Determine the [x, y] coordinate at the center of the cell enclosing the given text.  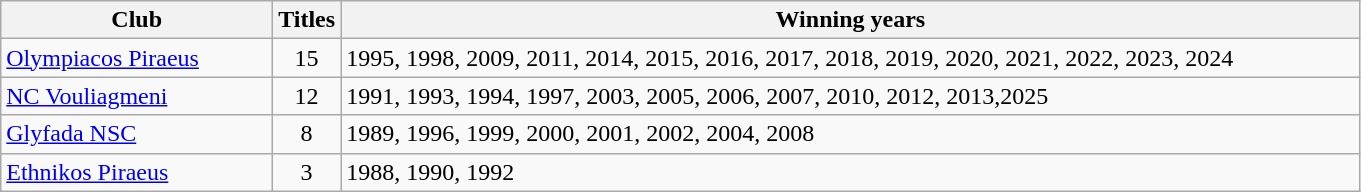
Glyfada NSC [137, 134]
12 [307, 96]
8 [307, 134]
Titles [307, 20]
1991, 1993, 1994, 1997, 2003, 2005, 2006, 2007, 2010, 2012, 2013,2025 [851, 96]
Olympiacos Piraeus [137, 58]
1988, 1990, 1992 [851, 172]
1989, 1996, 1999, 2000, 2001, 2002, 2004, 2008 [851, 134]
1995, 1998, 2009, 2011, 2014, 2015, 2016, 2017, 2018, 2019, 2020, 2021, 2022, 2023, 2024 [851, 58]
15 [307, 58]
3 [307, 172]
NC Vouliagmeni [137, 96]
Club [137, 20]
Winning years [851, 20]
Ethnikos Piraeus [137, 172]
